Identify which cell holds the provided text, then report its (x, y) central coordinate. 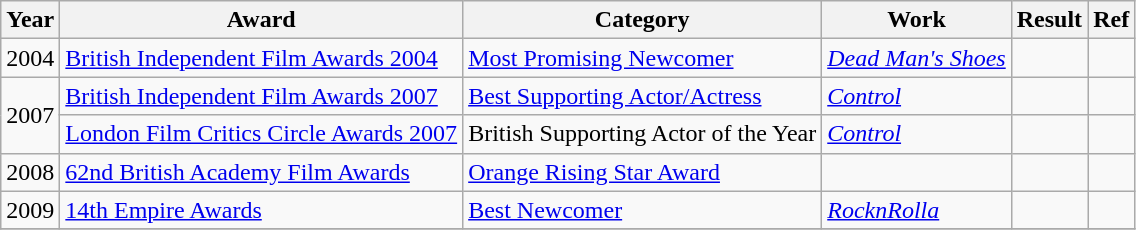
2007 (30, 115)
Result (1049, 20)
London Film Critics Circle Awards 2007 (262, 134)
British Independent Film Awards 2004 (262, 58)
2009 (30, 210)
2008 (30, 172)
Category (642, 20)
Dead Man's Shoes (917, 58)
62nd British Academy Film Awards (262, 172)
Orange Rising Star Award (642, 172)
Award (262, 20)
British Supporting Actor of the Year (642, 134)
Most Promising Newcomer (642, 58)
Ref (1112, 20)
Year (30, 20)
Work (917, 20)
Best Supporting Actor/Actress (642, 96)
14th Empire Awards (262, 210)
British Independent Film Awards 2007 (262, 96)
RocknRolla (917, 210)
2004 (30, 58)
Best Newcomer (642, 210)
